Extract the [X, Y] coordinate from the center of the cell holding the provided text.  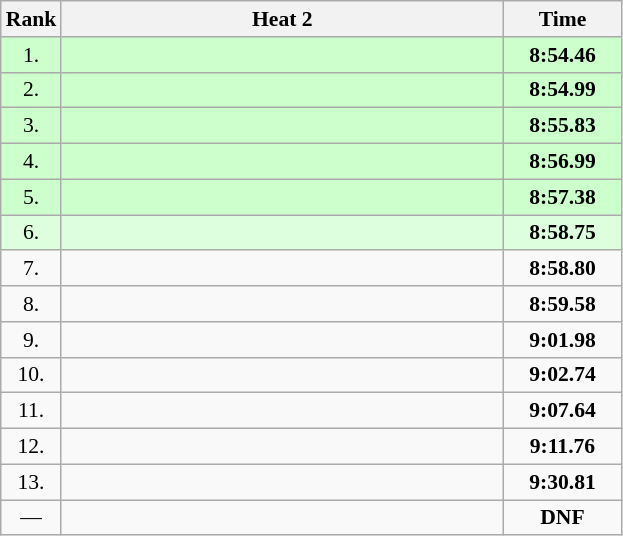
5. [32, 197]
8:57.38 [562, 197]
1. [32, 55]
12. [32, 447]
9:01.98 [562, 340]
8:56.99 [562, 162]
8:58.75 [562, 233]
8:55.83 [562, 126]
DNF [562, 518]
6. [32, 233]
8:58.80 [562, 269]
9. [32, 340]
11. [32, 411]
— [32, 518]
8. [32, 304]
8:54.99 [562, 90]
9:11.76 [562, 447]
8:54.46 [562, 55]
Time [562, 19]
2. [32, 90]
9:02.74 [562, 375]
4. [32, 162]
Heat 2 [282, 19]
13. [32, 482]
9:30.81 [562, 482]
10. [32, 375]
8:59.58 [562, 304]
7. [32, 269]
9:07.64 [562, 411]
3. [32, 126]
Rank [32, 19]
